Pinpoint the cell where the given text exists, returning its (x, y) midpoint coordinate. 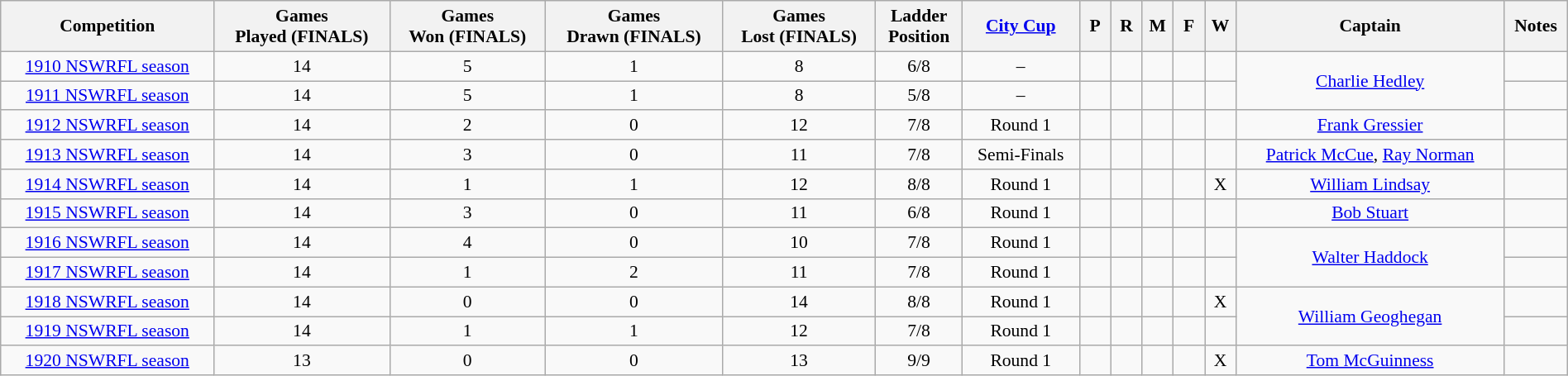
Semi-Finals (1021, 155)
1913 NSWRFL season (108, 155)
William Lindsay (1370, 184)
Competition (108, 26)
10 (799, 243)
1919 NSWRFL season (108, 331)
1918 NSWRFL season (108, 302)
1910 NSWRFL season (108, 66)
Bob Stuart (1370, 213)
GamesLost (FINALS) (799, 26)
P (1095, 26)
1917 NSWRFL season (108, 273)
GamesDrawn (FINALS) (634, 26)
1912 NSWRFL season (108, 126)
4 (468, 243)
9/9 (920, 361)
GamesPlayed (FINALS) (302, 26)
Patrick McCue, Ray Norman (1370, 155)
1915 NSWRFL season (108, 213)
5/8 (920, 96)
Tom McGuinness (1370, 361)
1916 NSWRFL season (108, 243)
Notes (1536, 26)
GamesWon (FINALS) (468, 26)
F (1189, 26)
Frank Gressier (1370, 126)
LadderPosition (920, 26)
William Geoghegan (1370, 316)
1920 NSWRFL season (108, 361)
M (1158, 26)
Walter Haddock (1370, 258)
Charlie Hedley (1370, 81)
City Cup (1021, 26)
R (1126, 26)
W (1221, 26)
Captain (1370, 26)
1914 NSWRFL season (108, 184)
1911 NSWRFL season (108, 96)
